Scan for the cell matching the given text and deliver its [x, y] coordinate at center. 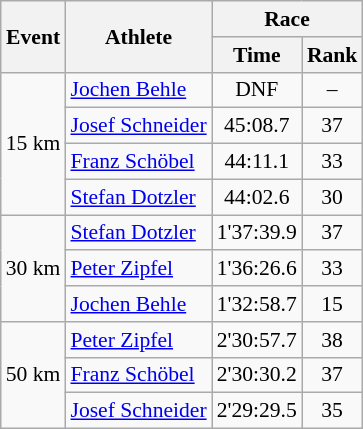
2'30:30.2 [257, 375]
Athlete [138, 36]
45:08.7 [257, 126]
38 [332, 340]
1'36:26.6 [257, 269]
44:02.6 [257, 197]
Time [257, 55]
15 [332, 304]
2'29:29.5 [257, 411]
35 [332, 411]
30 [332, 197]
44:11.1 [257, 162]
15 km [34, 143]
1'37:39.9 [257, 233]
Rank [332, 55]
DNF [257, 90]
50 km [34, 376]
1'32:58.7 [257, 304]
Event [34, 36]
Race [288, 19]
– [332, 90]
30 km [34, 268]
2'30:57.7 [257, 340]
